Locate the cell with the specified text and output its [X, Y] center coordinate. 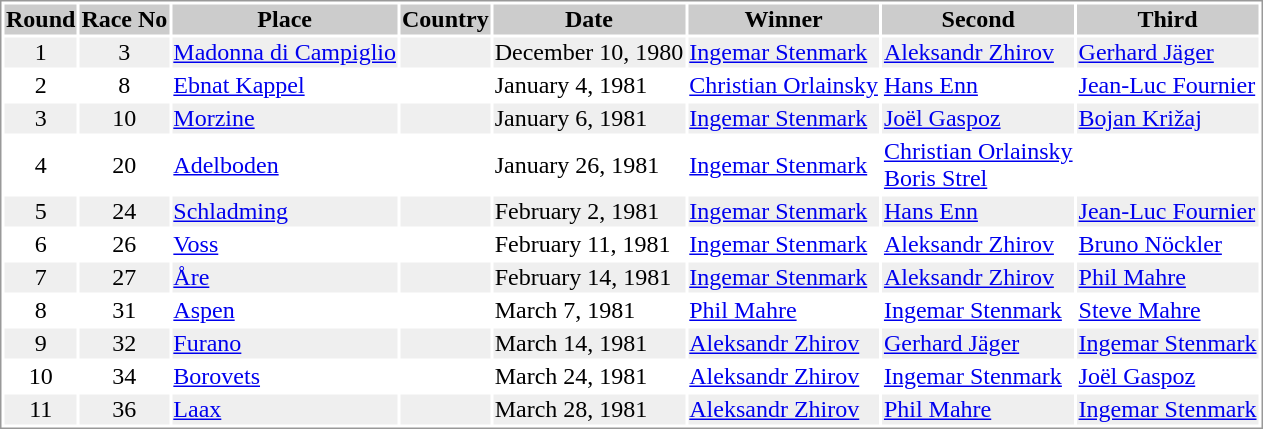
Third [1168, 19]
March 14, 1981 [589, 343]
Madonna di Campiglio [285, 53]
4 [40, 164]
Aspen [285, 311]
34 [124, 377]
5 [40, 211]
2 [40, 85]
Voss [285, 245]
Place [285, 19]
Schladming [285, 211]
Morzine [285, 119]
January 26, 1981 [589, 164]
March 28, 1981 [589, 409]
Bruno Nöckler [1168, 245]
26 [124, 245]
Winner [784, 19]
Borovets [285, 377]
January 4, 1981 [589, 85]
Race No [124, 19]
24 [124, 211]
Country [445, 19]
February 2, 1981 [589, 211]
31 [124, 311]
March 7, 1981 [589, 311]
Bojan Križaj [1168, 119]
Furano [285, 343]
February 14, 1981 [589, 277]
Steve Mahre [1168, 311]
20 [124, 164]
Second [978, 19]
Round [40, 19]
36 [124, 409]
32 [124, 343]
Ebnat Kappel [285, 85]
Laax [285, 409]
11 [40, 409]
Christian Orlainsky Boris Strel [978, 164]
Åre [285, 277]
March 24, 1981 [589, 377]
January 6, 1981 [589, 119]
6 [40, 245]
9 [40, 343]
Christian Orlainsky [784, 85]
February 11, 1981 [589, 245]
27 [124, 277]
Adelboden [285, 164]
7 [40, 277]
December 10, 1980 [589, 53]
1 [40, 53]
Date [589, 19]
